Determine the [X, Y] coordinate at the center of the cell enclosing the given text.  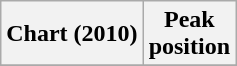
Chart (2010) [72, 34]
Peakposition [189, 34]
